Pinpoint the cell where the given text exists, returning its [x, y] midpoint coordinate. 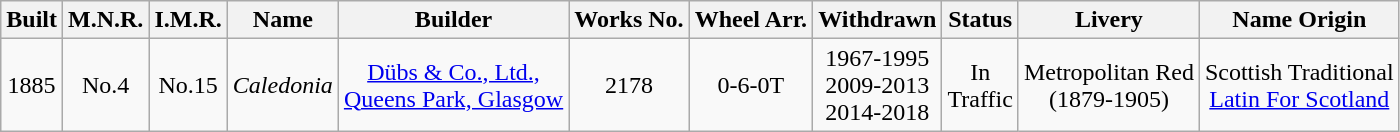
1885 [32, 85]
Built [32, 20]
Metropolitan Red(1879-1905) [1108, 85]
Status [980, 20]
Builder [453, 20]
Caledonia [282, 85]
Livery [1108, 20]
Name Origin [1299, 20]
1967-19952009-20132014-2018 [878, 85]
Name [282, 20]
Withdrawn [878, 20]
M.N.R. [106, 20]
Dübs & Co., Ltd.,Queens Park, Glasgow [453, 85]
2178 [629, 85]
No.4 [106, 85]
Works No. [629, 20]
Scottish TraditionalLatin For Scotland [1299, 85]
InTraffic [980, 85]
0-6-0T [750, 85]
I.M.R. [188, 20]
Wheel Arr. [750, 20]
No.15 [188, 85]
